Capture the cell that displays the provided text and extract its (x, y) central coordinate. 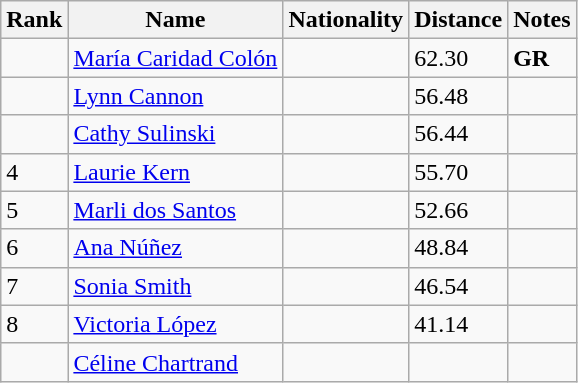
4 (34, 172)
Ana Núñez (176, 248)
5 (34, 210)
7 (34, 286)
Name (176, 20)
Notes (542, 20)
María Caridad Colón (176, 58)
41.14 (458, 324)
Victoria López (176, 324)
Laurie Kern (176, 172)
GR (542, 58)
Nationality (346, 20)
Lynn Cannon (176, 96)
Rank (34, 20)
52.66 (458, 210)
48.84 (458, 248)
Sonia Smith (176, 286)
56.48 (458, 96)
Marli dos Santos (176, 210)
Céline Chartrand (176, 362)
62.30 (458, 58)
Cathy Sulinski (176, 134)
56.44 (458, 134)
6 (34, 248)
55.70 (458, 172)
Distance (458, 20)
8 (34, 324)
46.54 (458, 286)
